Provide the (x, y) coordinate of the cell's center where the given text is located.  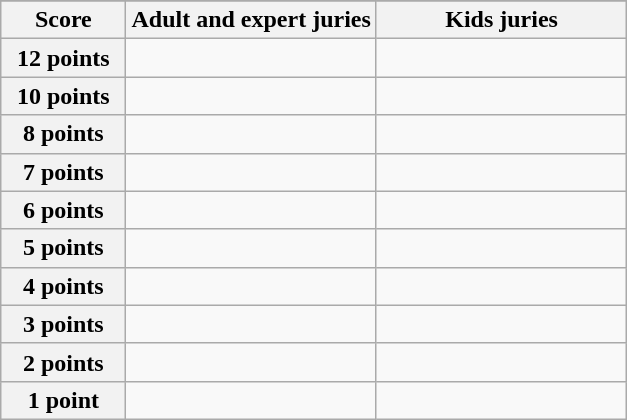
8 points (64, 134)
5 points (64, 248)
1 point (64, 400)
6 points (64, 210)
Kids juries (501, 20)
10 points (64, 96)
4 points (64, 286)
12 points (64, 58)
7 points (64, 172)
3 points (64, 324)
Score (64, 20)
2 points (64, 362)
Adult and expert juries (251, 20)
